Detect which cell encompasses the target text, then output its (x, y) center coordinate. 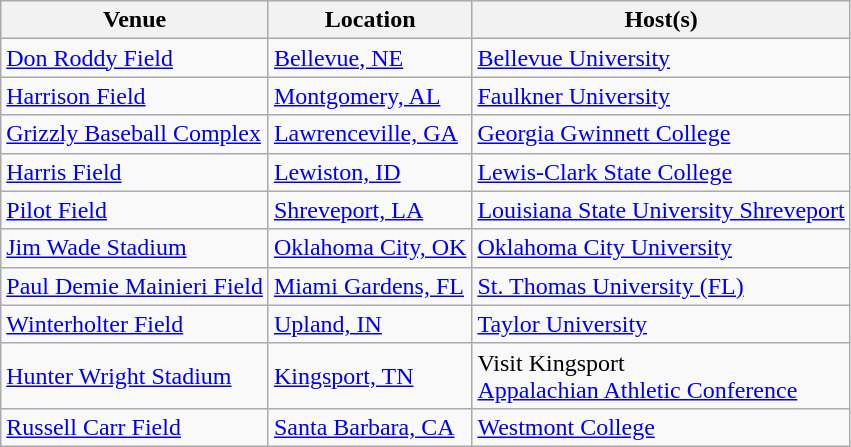
Don Roddy Field (135, 58)
Pilot Field (135, 210)
Lewiston, ID (370, 172)
Miami Gardens, FL (370, 286)
Winterholter Field (135, 324)
Shreveport, LA (370, 210)
Venue (135, 20)
Faulkner University (661, 96)
Oklahoma City, OK (370, 248)
Bellevue, NE (370, 58)
Kingsport, TN (370, 376)
Upland, IN (370, 324)
Lawrenceville, GA (370, 134)
Harris Field (135, 172)
Taylor University (661, 324)
Georgia Gwinnett College (661, 134)
Lewis-Clark State College (661, 172)
Westmont College (661, 427)
Location (370, 20)
Russell Carr Field (135, 427)
Bellevue University (661, 58)
Host(s) (661, 20)
St. Thomas University (FL) (661, 286)
Montgomery, AL (370, 96)
Grizzly Baseball Complex (135, 134)
Santa Barbara, CA (370, 427)
Harrison Field (135, 96)
Louisiana State University Shreveport (661, 210)
Oklahoma City University (661, 248)
Hunter Wright Stadium (135, 376)
Jim Wade Stadium (135, 248)
Paul Demie Mainieri Field (135, 286)
Visit KingsportAppalachian Athletic Conference (661, 376)
